Provide the (X, Y) coordinate of the cell's center where the given text is located.  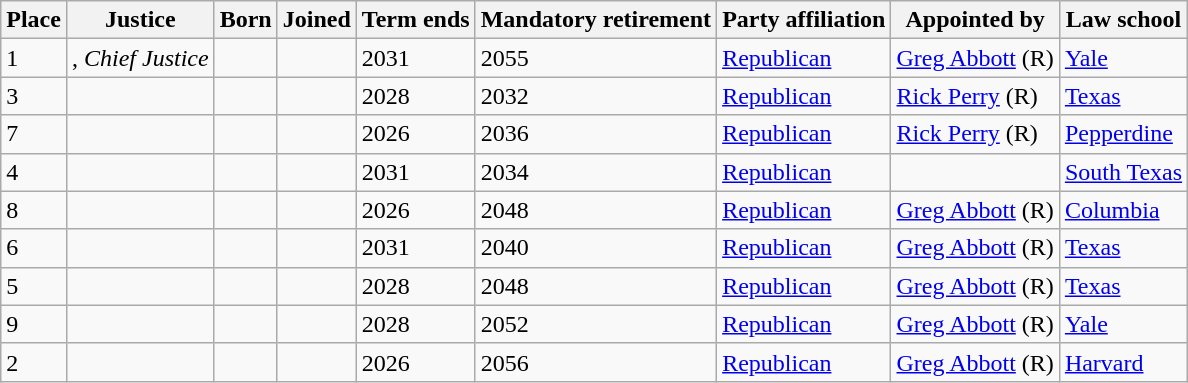
2034 (596, 172)
Appointed by (975, 20)
, Chief Justice (140, 58)
Pepperdine (1123, 134)
2036 (596, 134)
Joined (316, 20)
Columbia (1123, 210)
5 (34, 286)
7 (34, 134)
Law school (1123, 20)
Term ends (416, 20)
1 (34, 58)
South Texas (1123, 172)
4 (34, 172)
2 (34, 362)
Place (34, 20)
9 (34, 324)
8 (34, 210)
2052 (596, 324)
2032 (596, 96)
2055 (596, 58)
Born (246, 20)
Harvard (1123, 362)
3 (34, 96)
Party affiliation (804, 20)
6 (34, 248)
2056 (596, 362)
Mandatory retirement (596, 20)
2040 (596, 248)
Justice (140, 20)
